Capture the cell that displays the provided text and extract its [x, y] central coordinate. 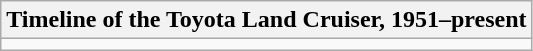
Timeline of the Toyota Land Cruiser, 1951–present [266, 20]
